Pinpoint the cell where the given text exists, returning its [x, y] midpoint coordinate. 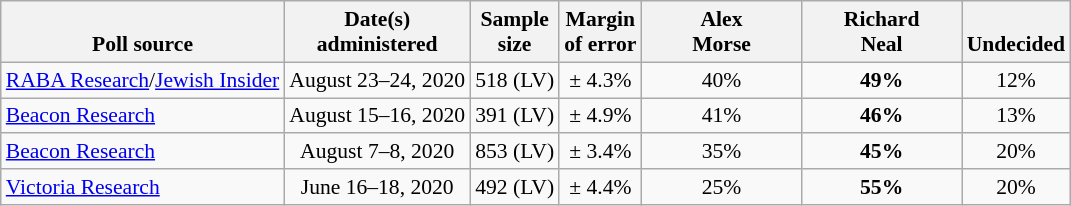
41% [721, 116]
August 23–24, 2020 [377, 80]
35% [721, 152]
± 4.9% [600, 116]
25% [721, 187]
Samplesize [514, 32]
Poll source [143, 32]
RABA Research/Jewish Insider [143, 80]
12% [1016, 80]
± 3.4% [600, 152]
46% [882, 116]
13% [1016, 116]
Victoria Research [143, 187]
Undecided [1016, 32]
49% [882, 80]
AlexMorse [721, 32]
± 4.4% [600, 187]
391 (LV) [514, 116]
August 7–8, 2020 [377, 152]
August 15–16, 2020 [377, 116]
Date(s)administered [377, 32]
518 (LV) [514, 80]
55% [882, 187]
June 16–18, 2020 [377, 187]
492 (LV) [514, 187]
45% [882, 152]
853 (LV) [514, 152]
40% [721, 80]
Marginof error [600, 32]
RichardNeal [882, 32]
± 4.3% [600, 80]
